Identify which cell holds the provided text, then report its (X, Y) central coordinate. 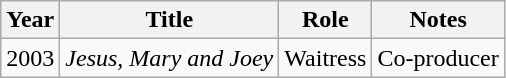
2003 (30, 58)
Role (326, 20)
Title (170, 20)
Waitress (326, 58)
Notes (438, 20)
Jesus, Mary and Joey (170, 58)
Co-producer (438, 58)
Year (30, 20)
